Extract the [X, Y] coordinate from the center of the cell holding the provided text.  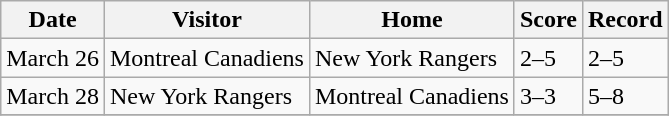
Score [548, 20]
Home [412, 20]
March 28 [53, 96]
Date [53, 20]
March 26 [53, 58]
3–3 [548, 96]
Record [625, 20]
5–8 [625, 96]
Visitor [206, 20]
